Find where the given text appears and provide that cell's center as (X, Y) coordinate. 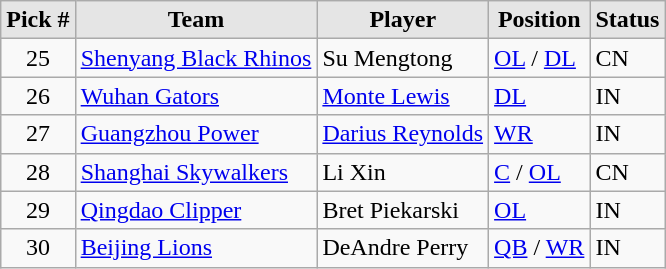
Darius Reynolds (403, 134)
Su Mengtong (403, 58)
Pick # (38, 20)
27 (38, 134)
Shenyang Black Rhinos (196, 58)
OL (540, 210)
Li Xin (403, 172)
Position (540, 20)
Guangzhou Power (196, 134)
29 (38, 210)
DeAndre Perry (403, 248)
Team (196, 20)
Status (628, 20)
OL / DL (540, 58)
QB / WR (540, 248)
Shanghai Skywalkers (196, 172)
28 (38, 172)
WR (540, 134)
Beijing Lions (196, 248)
26 (38, 96)
Monte Lewis (403, 96)
DL (540, 96)
Bret Piekarski (403, 210)
30 (38, 248)
Player (403, 20)
C / OL (540, 172)
25 (38, 58)
Qingdao Clipper (196, 210)
Wuhan Gators (196, 96)
